Scan for the cell matching the given text and deliver its (x, y) coordinate at center. 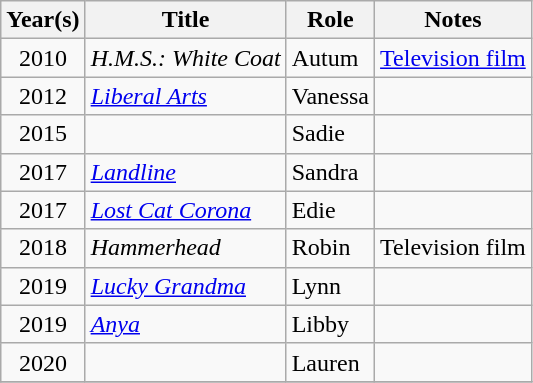
Notes (454, 20)
Libby (330, 324)
2012 (43, 96)
2010 (43, 58)
Liberal Arts (186, 96)
Anya (186, 324)
Year(s) (43, 20)
Lynn (330, 286)
Lost Cat Corona (186, 210)
2018 (43, 248)
Sadie (330, 134)
Title (186, 20)
Sandra (330, 172)
2020 (43, 362)
Lauren (330, 362)
Edie (330, 210)
Vanessa (330, 96)
Hammerhead (186, 248)
Autum (330, 58)
H.M.S.: White Coat (186, 58)
Role (330, 20)
Lucky Grandma (186, 286)
Robin (330, 248)
2015 (43, 134)
Landline (186, 172)
